Identify which cell holds the provided text, then report its [X, Y] central coordinate. 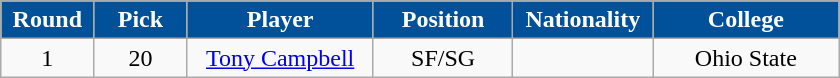
Player [280, 20]
Tony Campbell [280, 58]
Ohio State [746, 58]
Position [443, 20]
Pick [140, 20]
Round [48, 20]
20 [140, 58]
Nationality [583, 20]
SF/SG [443, 58]
1 [48, 58]
College [746, 20]
